Detect which cell encompasses the target text, then output its [x, y] center coordinate. 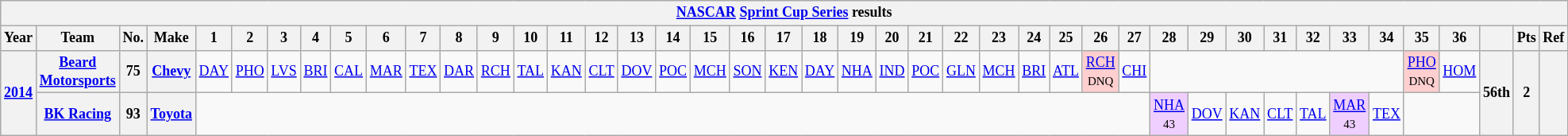
28 [1169, 38]
Chevy [171, 72]
RCHDNQ [1100, 72]
9 [495, 38]
17 [784, 38]
NHA43 [1169, 115]
KEN [784, 72]
HOM [1459, 72]
CAL [349, 72]
24 [1034, 38]
BK Racing [78, 115]
NHA [857, 72]
30 [1245, 38]
11 [566, 38]
RCH [495, 72]
14 [673, 38]
75 [133, 72]
27 [1135, 38]
31 [1280, 38]
35 [1421, 38]
4 [316, 38]
26 [1100, 38]
No. [133, 38]
32 [1313, 38]
12 [602, 38]
Ref [1554, 38]
NASCAR Sprint Cup Series results [784, 13]
25 [1066, 38]
93 [133, 115]
18 [820, 38]
3 [284, 38]
23 [999, 38]
5 [349, 38]
MAR [386, 72]
16 [748, 38]
8 [459, 38]
33 [1350, 38]
LVS [284, 72]
2014 [19, 92]
Pts [1526, 38]
36 [1459, 38]
PHO [249, 72]
Year [19, 38]
21 [926, 38]
1 [214, 38]
56th [1497, 92]
29 [1207, 38]
34 [1387, 38]
Beard Motorsports [78, 72]
ATL [1066, 72]
10 [530, 38]
PHODNQ [1421, 72]
SON [748, 72]
MAR43 [1350, 115]
20 [892, 38]
Toyota [171, 115]
GLN [961, 72]
DAR [459, 72]
15 [710, 38]
13 [637, 38]
Team [78, 38]
7 [423, 38]
IND [892, 72]
Make [171, 38]
19 [857, 38]
22 [961, 38]
CHI [1135, 72]
6 [386, 38]
